Scan for the cell matching the given text and deliver its (x, y) coordinate at center. 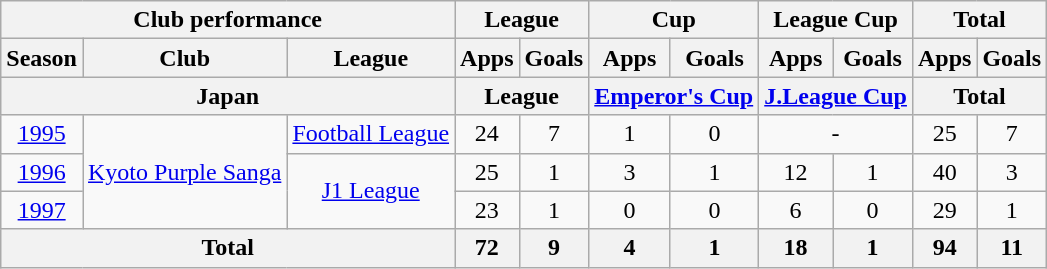
18 (796, 248)
24 (487, 134)
9 (554, 248)
League Cup (836, 20)
6 (796, 210)
11 (1012, 248)
Kyoto Purple Sanga (184, 172)
J.League Cup (836, 96)
12 (796, 172)
Japan (228, 96)
Club (184, 58)
- (836, 134)
1997 (42, 210)
1996 (42, 172)
40 (944, 172)
Club performance (228, 20)
Season (42, 58)
Cup (674, 20)
Emperor's Cup (674, 96)
72 (487, 248)
94 (944, 248)
23 (487, 210)
4 (630, 248)
Football League (371, 134)
29 (944, 210)
J1 League (371, 191)
1995 (42, 134)
